Capture the cell that displays the provided text and extract its [X, Y] central coordinate. 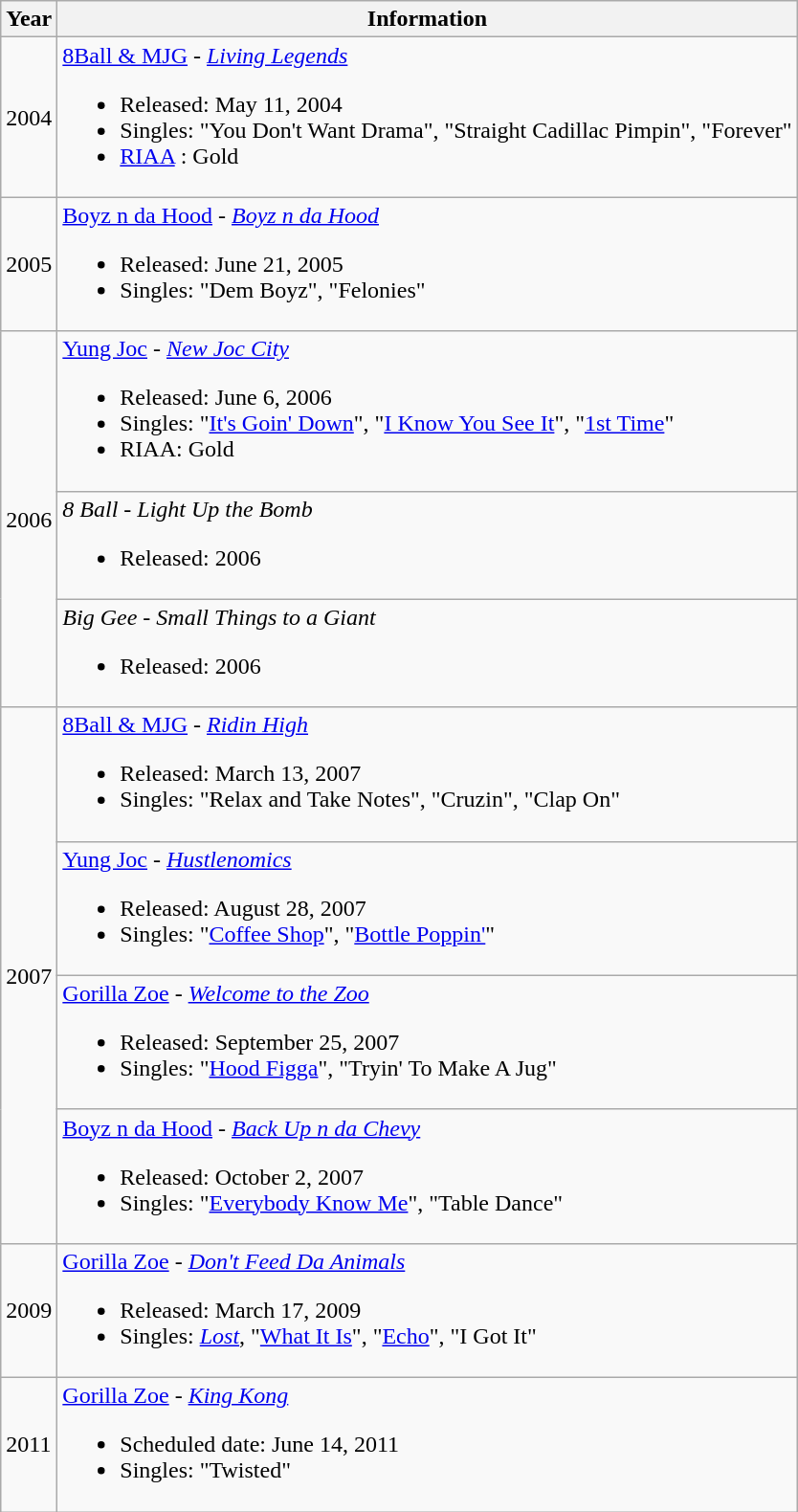
Boyz n da Hood - Boyz n da HoodReleased: June 21, 2005Singles: "Dem Boyz", "Felonies" [427, 264]
2006 [29, 519]
Boyz n da Hood - Back Up n da ChevyReleased: October 2, 2007Singles: "Everybody Know Me", "Table Dance" [427, 1176]
2007 [29, 975]
Gorilla Zoe - Don't Feed Da AnimalsReleased: March 17, 2009Singles: Lost, "What It Is", "Echo", "I Got It" [427, 1310]
2004 [29, 117]
Gorilla Zoe - Welcome to the ZooReleased: September 25, 2007Singles: "Hood Figga", "Tryin' To Make A Jug" [427, 1042]
Year [29, 19]
Gorilla Zoe - King KongScheduled date: June 14, 2011Singles: "Twisted" [427, 1444]
Yung Joc - HustlenomicsReleased: August 28, 2007Singles: "Coffee Shop", "Bottle Poppin'" [427, 908]
8Ball & MJG - Ridin HighReleased: March 13, 2007Singles: "Relax and Take Notes", "Cruzin", "Clap On" [427, 774]
8 Ball - Light Up the BombReleased: 2006 [427, 545]
2005 [29, 264]
Yung Joc - New Joc CityReleased: June 6, 2006Singles: "It's Goin' Down", "I Know You See It", "1st Time"RIAA: Gold [427, 411]
Big Gee - Small Things to a GiantReleased: 2006 [427, 653]
2011 [29, 1444]
2009 [29, 1310]
8Ball & MJG - Living LegendsReleased: May 11, 2004Singles: "You Don't Want Drama", "Straight Cadillac Pimpin", "Forever"RIAA : Gold [427, 117]
Information [427, 19]
